Scan for the cell matching the given text and deliver its (X, Y) coordinate at center. 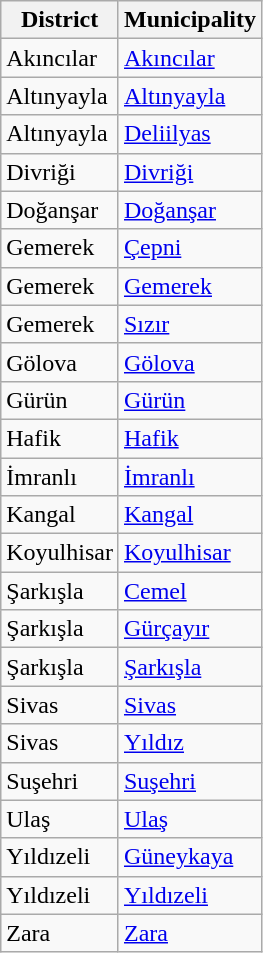
Municipality (190, 20)
Çepni (190, 248)
Sızır (190, 324)
Deliilyas (190, 134)
Gürçayır (190, 629)
Yıldız (190, 743)
Güneykaya (190, 857)
District (60, 20)
Cemel (190, 591)
